Identify which cell holds the provided text, then report its [x, y] central coordinate. 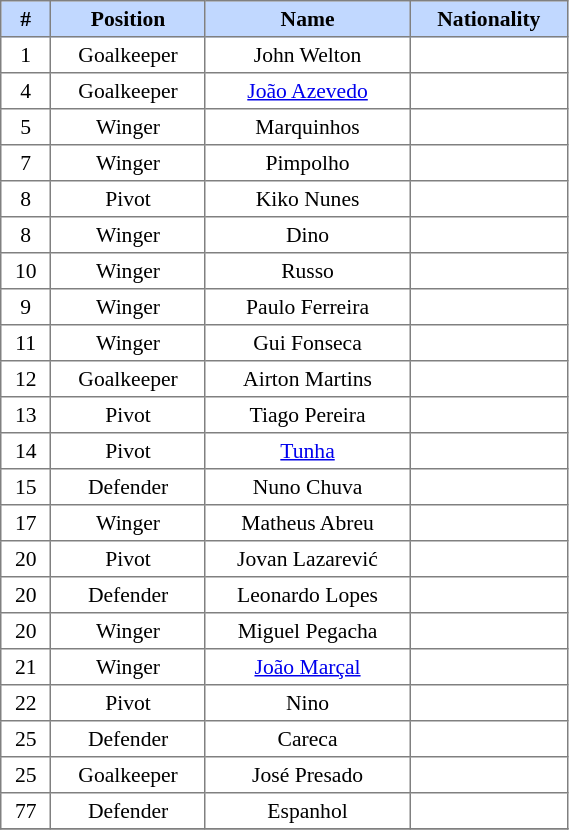
21 [26, 667]
1 [26, 55]
13 [26, 415]
Careca [307, 739]
João Azevedo [307, 91]
José Presado [307, 775]
Pimpolho [307, 163]
14 [26, 451]
Nuno Chuva [307, 487]
Matheus Abreu [307, 523]
5 [26, 127]
12 [26, 379]
Kiko Nunes [307, 199]
Leonardo Lopes [307, 595]
Airton Martins [307, 379]
Name [307, 19]
Nationality [489, 19]
15 [26, 487]
Gui Fonseca [307, 343]
Dino [307, 235]
11 [26, 343]
Paulo Ferreira [307, 307]
22 [26, 703]
Espanhol [307, 811]
Marquinhos [307, 127]
Tunha [307, 451]
Nino [307, 703]
9 [26, 307]
7 [26, 163]
10 [26, 271]
17 [26, 523]
Miguel Pegacha [307, 631]
Russo [307, 271]
John Welton [307, 55]
4 [26, 91]
Position [128, 19]
João Marçal [307, 667]
77 [26, 811]
# [26, 19]
Jovan Lazarević [307, 559]
Tiago Pereira [307, 415]
